Return the [x, y] coordinate for the center point of the cell that contains the specified text.  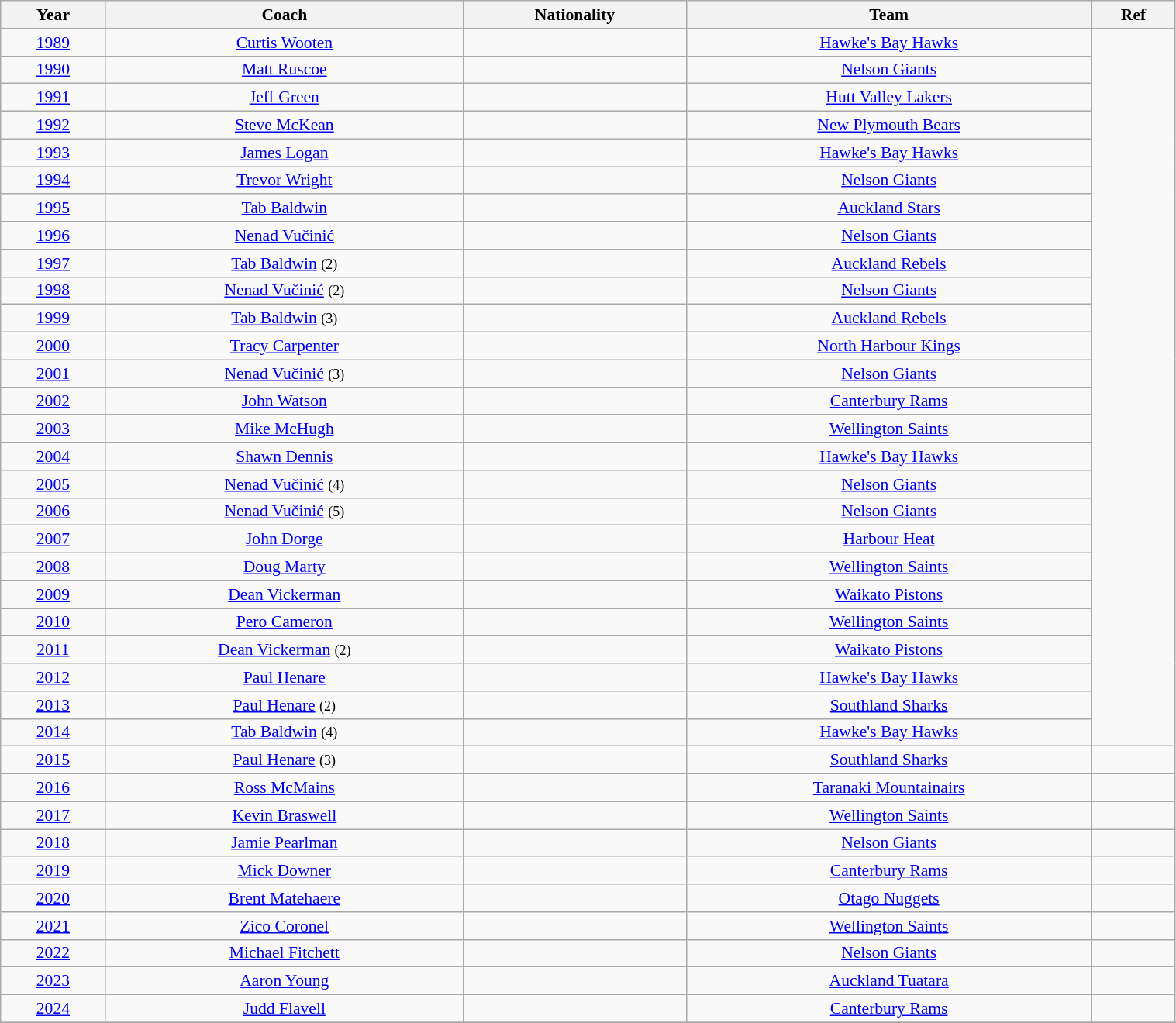
2001 [53, 374]
1993 [53, 153]
Nenad Vučinić [284, 236]
1994 [53, 181]
Steve McKean [284, 126]
2014 [53, 732]
2020 [53, 898]
Judd Flavell [284, 1009]
1998 [53, 291]
2003 [53, 429]
2000 [53, 346]
2019 [53, 871]
Mick Downer [284, 871]
2004 [53, 456]
Pero Cameron [284, 622]
Nenad Vučinić (3) [284, 374]
Jamie Pearlman [284, 843]
John Dorge [284, 539]
2005 [53, 484]
Tracy Carpenter [284, 346]
2008 [53, 567]
Kevin Braswell [284, 815]
Brent Matehaere [284, 898]
Auckland Stars [888, 208]
Year [53, 15]
1992 [53, 126]
2013 [53, 705]
Aaron Young [284, 981]
Dean Vickerman (2) [284, 650]
Nenad Vučinić (5) [284, 511]
Michael Fitchett [284, 953]
2022 [53, 953]
2002 [53, 401]
2018 [53, 843]
Paul Henare (2) [284, 705]
2011 [53, 650]
Taranaki Mountainairs [888, 788]
Curtis Wooten [284, 43]
2015 [53, 760]
2006 [53, 511]
Auckland Tuatara [888, 981]
Jeff Green [284, 98]
Paul Henare [284, 677]
Doug Marty [284, 567]
Tab Baldwin (2) [284, 263]
Harbour Heat [888, 539]
1990 [53, 70]
2010 [53, 622]
2023 [53, 981]
2016 [53, 788]
1995 [53, 208]
Nationality [575, 15]
North Harbour Kings [888, 346]
Shawn Dennis [284, 456]
Tab Baldwin (3) [284, 319]
Trevor Wright [284, 181]
1997 [53, 263]
2017 [53, 815]
1991 [53, 98]
1989 [53, 43]
New Plymouth Bears [888, 126]
Paul Henare (3) [284, 760]
Zico Coronel [284, 926]
2009 [53, 594]
2024 [53, 1009]
Nenad Vučinić (4) [284, 484]
Otago Nuggets [888, 898]
1996 [53, 236]
Coach [284, 15]
Ross McMains [284, 788]
Nenad Vučinić (2) [284, 291]
2021 [53, 926]
Tab Baldwin (4) [284, 732]
2007 [53, 539]
Mike McHugh [284, 429]
2012 [53, 677]
Dean Vickerman [284, 594]
Tab Baldwin [284, 208]
Team [888, 15]
James Logan [284, 153]
Ref [1133, 15]
John Watson [284, 401]
1999 [53, 319]
Matt Ruscoe [284, 70]
Hutt Valley Lakers [888, 98]
